Extract the [X, Y] coordinate from the center of the cell holding the provided text.  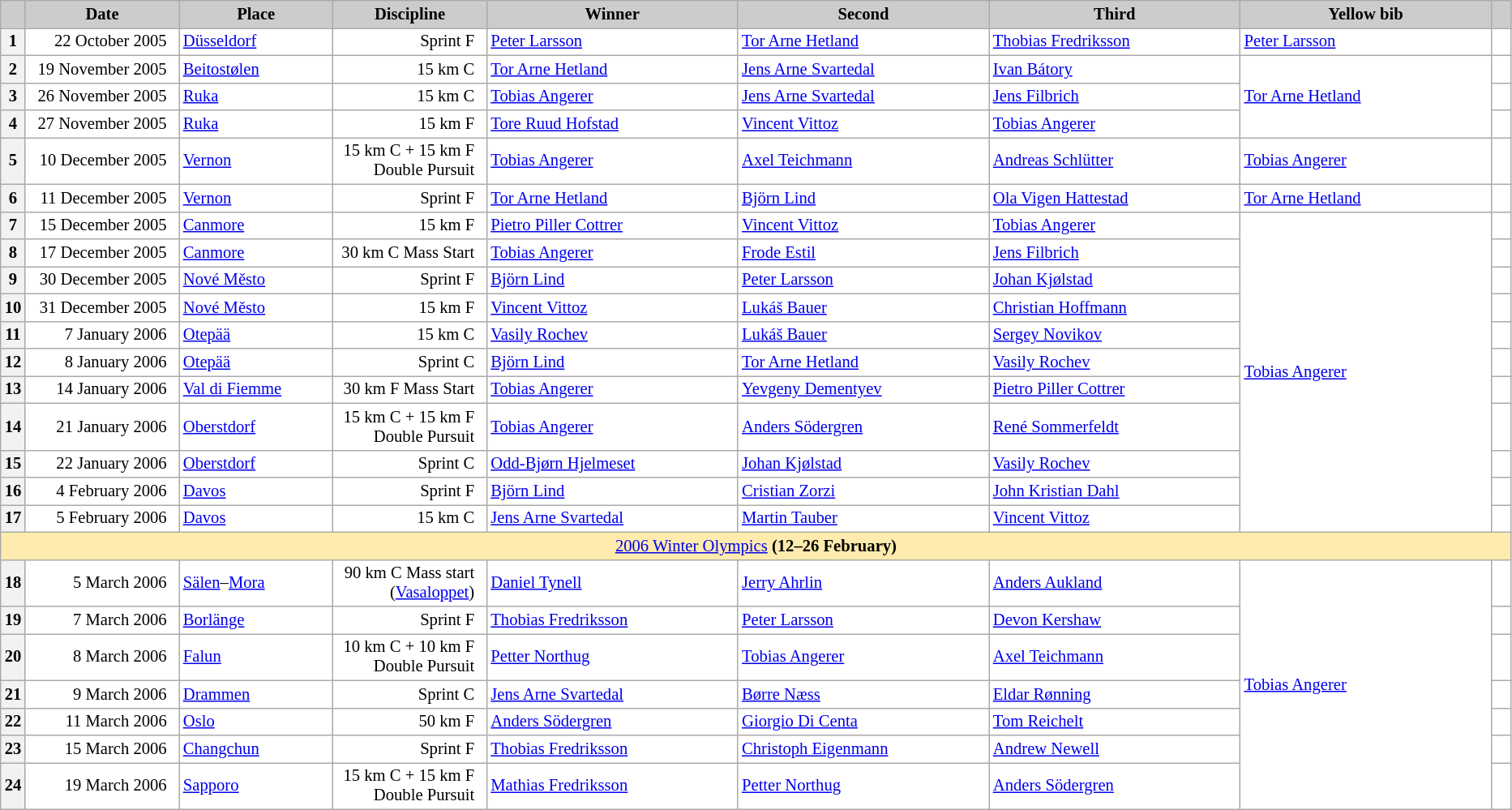
Odd-Bjørn Hjelmeset [612, 464]
15 December 2005 [102, 225]
9 March 2006 [102, 694]
50 km F [410, 722]
Frode Estil [863, 252]
15 March 2006 [102, 748]
27 November 2005 [102, 124]
19 [13, 620]
Third [1115, 14]
Düsseldorf [256, 41]
Ola Vigen Hattestad [1115, 198]
7 [13, 225]
Giorgio Di Centa [863, 722]
90 km C Mass start (Vasaloppet) [410, 583]
Beitostølen [256, 69]
Andreas Schlütter [1115, 161]
26 November 2005 [102, 96]
10 [13, 307]
30 km C Mass Start [410, 252]
Place [256, 14]
21 January 2006 [102, 426]
24 [13, 786]
15 [13, 464]
Ivan Bátory [1115, 69]
Date [102, 14]
Second [863, 14]
Martin Tauber [863, 518]
19 March 2006 [102, 786]
8 March 2006 [102, 657]
11 December 2005 [102, 198]
John Kristian Dahl [1115, 491]
4 February 2006 [102, 491]
Christian Hoffmann [1115, 307]
8 January 2006 [102, 362]
9 [13, 280]
Discipline [410, 14]
12 [13, 362]
14 [13, 426]
21 [13, 694]
Christoph Eigenmann [863, 748]
5 [13, 161]
16 [13, 491]
2006 Winter Olympics (12–26 February) [756, 546]
30 km F Mass Start [410, 389]
17 December 2005 [102, 252]
3 [13, 96]
17 [13, 518]
31 December 2005 [102, 307]
Drammen [256, 694]
10 December 2005 [102, 161]
23 [13, 748]
Yellow bib [1366, 14]
Changchun [256, 748]
Mathias Fredriksson [612, 786]
Anders Aukland [1115, 583]
Børre Næss [863, 694]
13 [13, 389]
Tore Ruud Hofstad [612, 124]
Jerry Ahrlin [863, 583]
8 [13, 252]
Sapporo [256, 786]
19 November 2005 [102, 69]
22 October 2005 [102, 41]
Sälen–Mora [256, 583]
Yevgeny Dementyev [863, 389]
10 km C + 10 km F Double Pursuit [410, 657]
Eldar Rønning [1115, 694]
Tom Reichelt [1115, 722]
18 [13, 583]
11 [13, 335]
6 [13, 198]
14 January 2006 [102, 389]
Sergey Novikov [1115, 335]
René Sommerfeldt [1115, 426]
4 [13, 124]
7 March 2006 [102, 620]
Val di Fiemme [256, 389]
30 December 2005 [102, 280]
Oslo [256, 722]
2 [13, 69]
7 January 2006 [102, 335]
20 [13, 657]
Cristian Zorzi [863, 491]
Devon Kershaw [1115, 620]
11 March 2006 [102, 722]
Winner [612, 14]
Falun [256, 657]
5 February 2006 [102, 518]
22 January 2006 [102, 464]
1 [13, 41]
5 March 2006 [102, 583]
Daniel Tynell [612, 583]
22 [13, 722]
Andrew Newell [1115, 748]
Borlänge [256, 620]
